Extract the [X, Y] coordinate from the center of the cell holding the provided text.  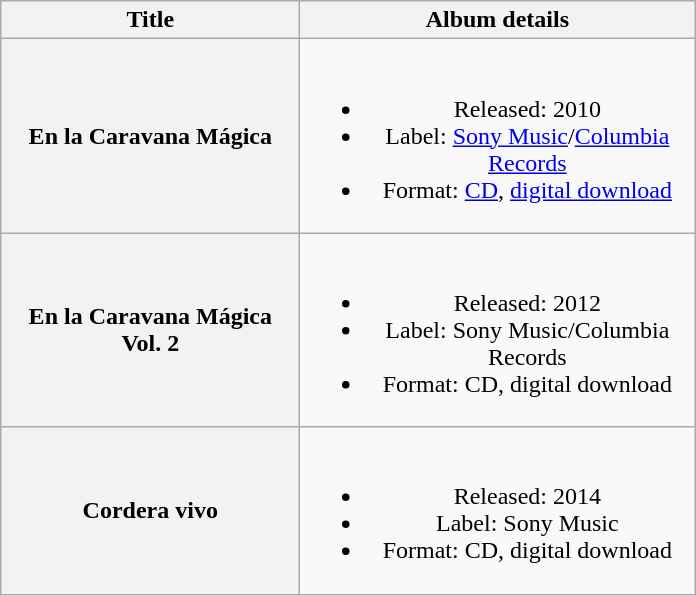
Cordera vivo [150, 510]
En la Caravana Mágica Vol. 2 [150, 330]
Released: 2014Label: Sony MusicFormat: CD, digital download [498, 510]
Title [150, 20]
En la Caravana Mágica [150, 136]
Released: 2010Label: Sony Music/Columbia RecordsFormat: CD, digital download [498, 136]
Released: 2012Label: Sony Music/Columbia RecordsFormat: CD, digital download [498, 330]
Album details [498, 20]
